Determine the [X, Y] coordinate at the center of the cell enclosing the given text.  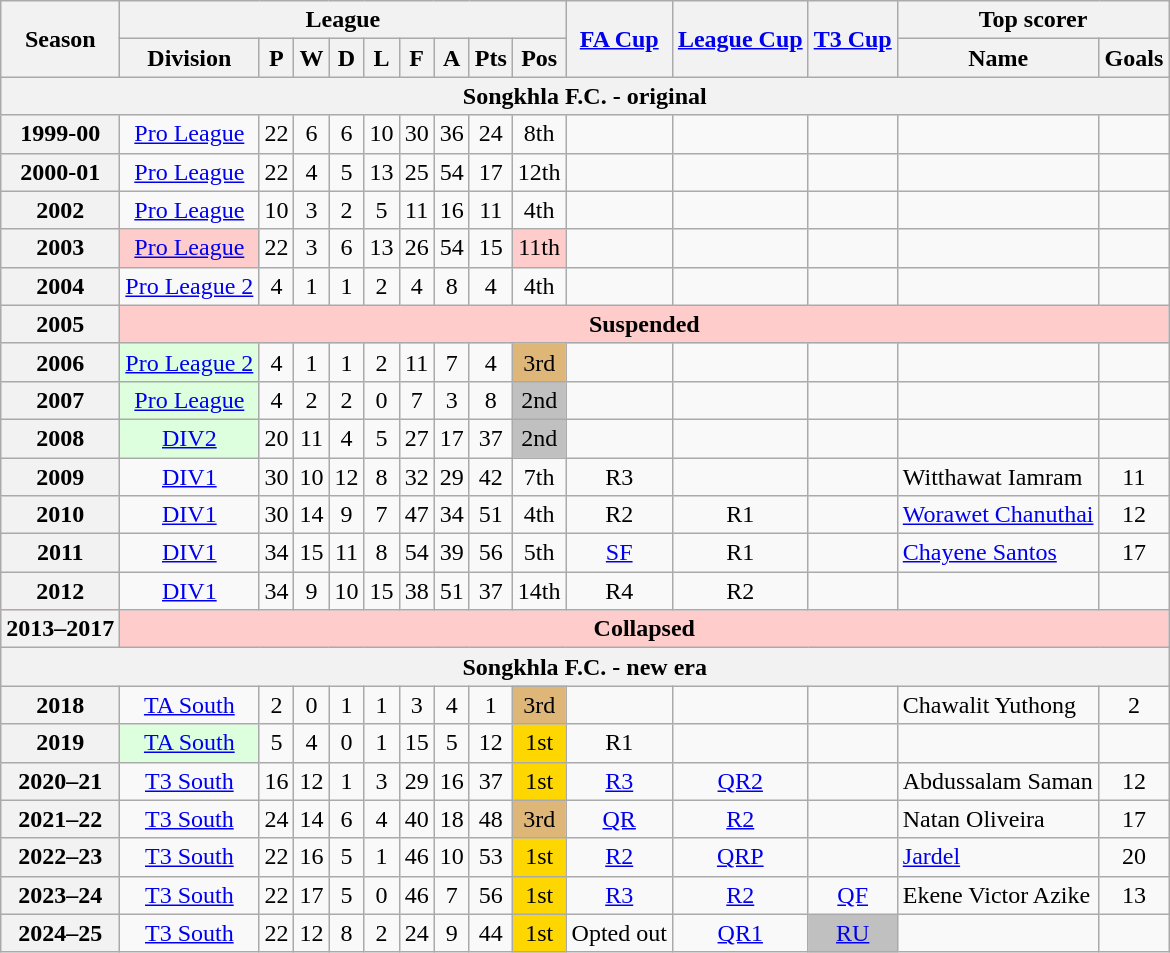
27 [416, 438]
26 [416, 248]
2012 [60, 591]
T3 Cup [852, 39]
2007 [60, 400]
2022–23 [60, 857]
RU [852, 933]
2023–24 [60, 895]
Name [998, 58]
QR1 [740, 933]
14th [539, 591]
11th [539, 248]
2008 [60, 438]
2002 [60, 210]
Abdussalam Saman [998, 781]
2020–21 [60, 781]
8th [539, 134]
47 [416, 515]
Goals [1134, 58]
2004 [60, 286]
D [346, 58]
48 [490, 819]
F [416, 58]
Suspended [644, 324]
A [452, 58]
2011 [60, 553]
2024–25 [60, 933]
2021–22 [60, 819]
1999-00 [60, 134]
2018 [60, 705]
12th [539, 172]
QRP [740, 857]
Natan Oliveira [998, 819]
Opted out [619, 933]
W [312, 58]
Top scorer [1033, 20]
Chayene Santos [998, 553]
Witthawat Iamram [998, 477]
25 [416, 172]
L [382, 58]
40 [416, 819]
38 [416, 591]
2019 [60, 743]
18 [452, 819]
QF [852, 895]
Division [190, 58]
Worawet Chanuthai [998, 515]
Songkhla F.C. - new era [585, 667]
2010 [60, 515]
36 [452, 134]
2003 [60, 248]
44 [490, 933]
SF [619, 553]
Pos [539, 58]
2006 [60, 362]
Season [60, 39]
QR [619, 819]
39 [452, 553]
Songkhla F.C. - original [585, 96]
R4 [619, 591]
2009 [60, 477]
P [276, 58]
32 [416, 477]
2013–2017 [60, 629]
Pts [490, 58]
League [343, 20]
42 [490, 477]
7th [539, 477]
2000-01 [60, 172]
League Cup [740, 39]
DIV2 [190, 438]
Chawalit Yuthong [998, 705]
FA Cup [619, 39]
Ekene Victor Azike [998, 895]
2005 [60, 324]
Jardel [998, 857]
QR2 [740, 781]
5th [539, 553]
53 [490, 857]
Collapsed [644, 629]
